Identify which cell holds the provided text, then report its [X, Y] central coordinate. 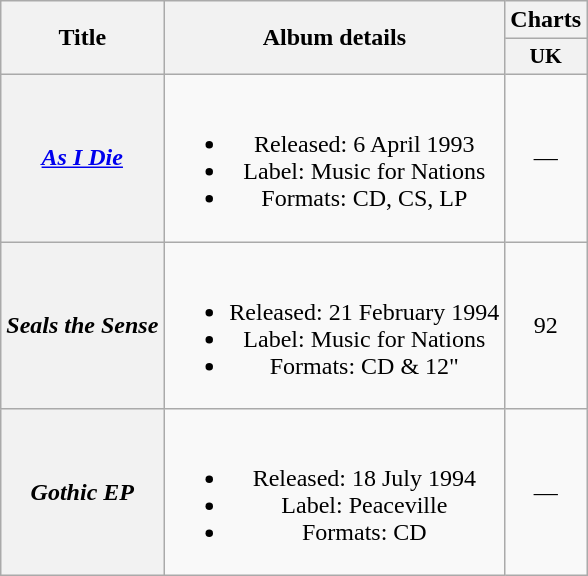
Released: 21 February 1994Label: Music for NationsFormats: CD & 12" [334, 326]
Released: 6 April 1993Label: Music for NationsFormats: CD, CS, LP [334, 158]
Seals the Sense [82, 326]
Charts [546, 20]
92 [546, 326]
Title [82, 38]
UK [546, 57]
Released: 18 July 1994Label: PeacevilleFormats: CD [334, 492]
As I Die [82, 158]
Gothic EP [82, 492]
Album details [334, 38]
